Scan for the cell matching the given text and deliver its (X, Y) coordinate at center. 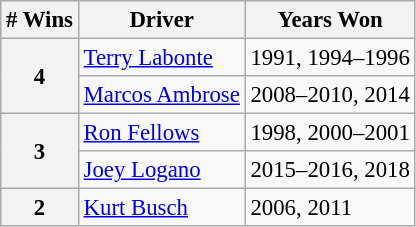
Kurt Busch (162, 208)
Joey Logano (162, 170)
# Wins (40, 20)
Driver (162, 20)
2008–2010, 2014 (330, 95)
1998, 2000–2001 (330, 133)
Marcos Ambrose (162, 95)
2 (40, 208)
1991, 1994–1996 (330, 58)
Years Won (330, 20)
Terry Labonte (162, 58)
2006, 2011 (330, 208)
Ron Fellows (162, 133)
4 (40, 76)
2015–2016, 2018 (330, 170)
3 (40, 152)
